From the cell containing the given text, extract its center point as (X, Y) coordinate. 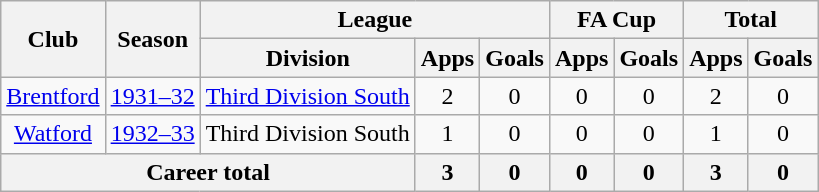
Total (751, 20)
1931–32 (152, 96)
Watford (53, 134)
1932–33 (152, 134)
Season (152, 39)
FA Cup (616, 20)
League (374, 20)
Brentford (53, 96)
Division (308, 58)
Career total (208, 172)
Club (53, 39)
